Search for the cell housing the specified text and yield its (X, Y) center coordinate. 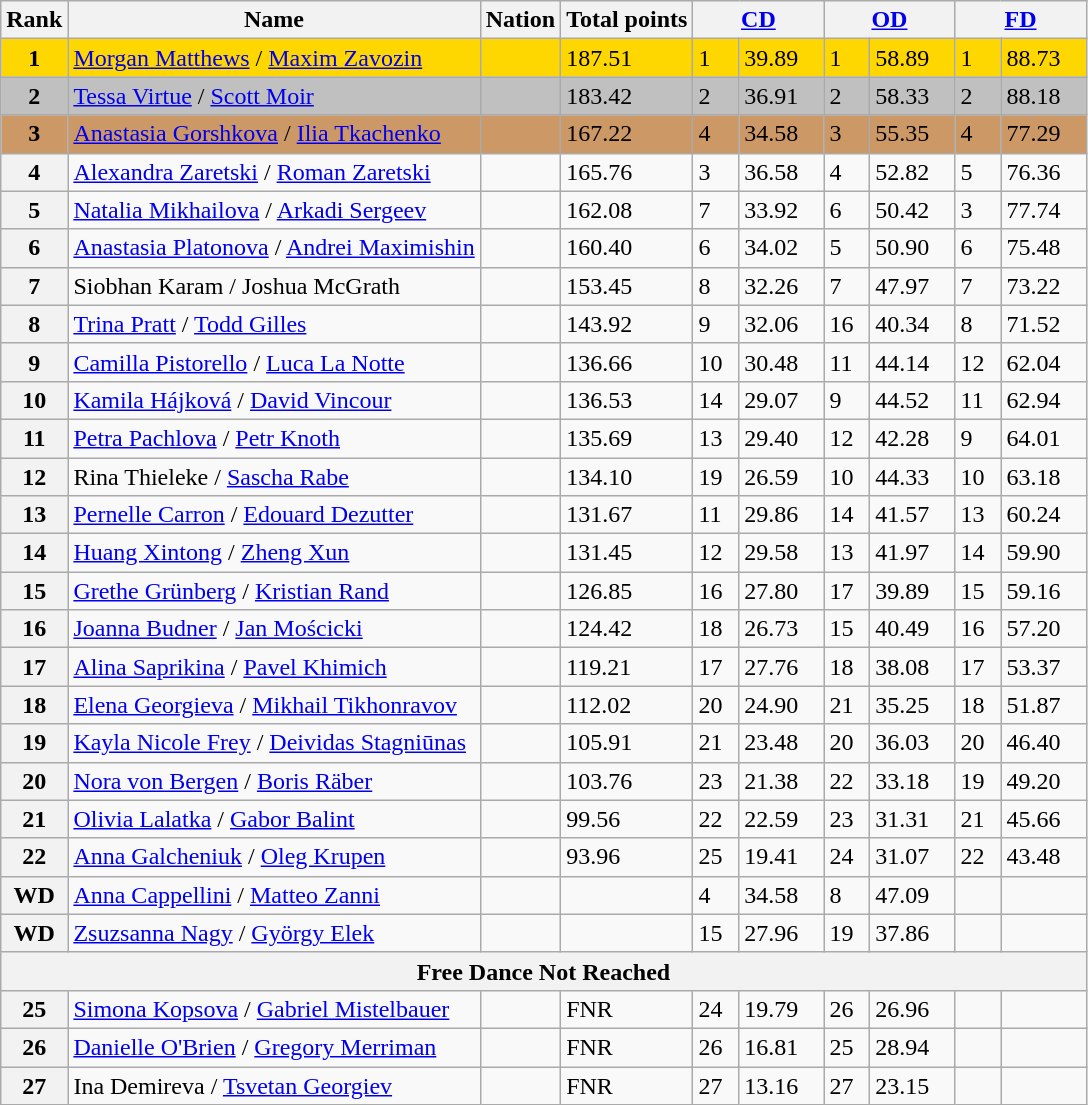
36.91 (782, 96)
27.76 (782, 667)
49.20 (1044, 781)
167.22 (627, 134)
16.81 (782, 1047)
Camilla Pistorello / Luca La Notte (274, 362)
Anna Cappellini / Matteo Zanni (274, 895)
Nora von Bergen / Boris Räber (274, 781)
160.40 (627, 248)
29.40 (782, 438)
75.48 (1044, 248)
165.76 (627, 172)
32.06 (782, 324)
73.22 (1044, 286)
31.07 (912, 857)
50.90 (912, 248)
Anastasia Gorshkova / Ilia Tkachenko (274, 134)
76.36 (1044, 172)
29.58 (782, 553)
Morgan Matthews / Maxim Zavozin (274, 58)
47.09 (912, 895)
62.04 (1044, 362)
31.31 (912, 819)
59.16 (1044, 591)
43.48 (1044, 857)
50.42 (912, 210)
Grethe Grünberg / Kristian Rand (274, 591)
Tessa Virtue / Scott Moir (274, 96)
44.33 (912, 477)
Simona Kopsova / Gabriel Mistelbauer (274, 1009)
Joanna Budner / Jan Mościcki (274, 629)
Olivia Lalatka / Gabor Balint (274, 819)
126.85 (627, 591)
CD (758, 20)
62.94 (1044, 400)
24.90 (782, 705)
OD (890, 20)
136.53 (627, 400)
59.90 (1044, 553)
119.21 (627, 667)
Rina Thieleke / Sascha Rabe (274, 477)
26.73 (782, 629)
32.26 (782, 286)
135.69 (627, 438)
187.51 (627, 58)
Alexandra Zaretski / Roman Zaretski (274, 172)
57.20 (1044, 629)
36.03 (912, 743)
21.38 (782, 781)
136.66 (627, 362)
19.79 (782, 1009)
58.33 (912, 96)
51.87 (1044, 705)
47.97 (912, 286)
Rank (34, 20)
23.15 (912, 1085)
41.97 (912, 553)
36.58 (782, 172)
46.40 (1044, 743)
63.18 (1044, 477)
131.45 (627, 553)
Huang Xintong / Zheng Xun (274, 553)
35.25 (912, 705)
Anna Galcheniuk / Oleg Krupen (274, 857)
99.56 (627, 819)
105.91 (627, 743)
26.59 (782, 477)
153.45 (627, 286)
93.96 (627, 857)
143.92 (627, 324)
112.02 (627, 705)
44.52 (912, 400)
183.42 (627, 96)
29.86 (782, 515)
44.14 (912, 362)
88.73 (1044, 58)
Anastasia Platonova / Andrei Maximishin (274, 248)
33.92 (782, 210)
22.59 (782, 819)
FD (1020, 20)
162.08 (627, 210)
Siobhan Karam / Joshua McGrath (274, 286)
Pernelle Carron / Edouard Dezutter (274, 515)
28.94 (912, 1047)
71.52 (1044, 324)
55.35 (912, 134)
52.82 (912, 172)
Natalia Mikhailova / Arkadi Sergeev (274, 210)
Petra Pachlova / Petr Knoth (274, 438)
19.41 (782, 857)
29.07 (782, 400)
Kayla Nicole Frey / Deividas Stagniūnas (274, 743)
Danielle O'Brien / Gregory Merriman (274, 1047)
60.24 (1044, 515)
58.89 (912, 58)
103.76 (627, 781)
41.57 (912, 515)
33.18 (912, 781)
77.29 (1044, 134)
Ina Demireva / Tsvetan Georgiev (274, 1085)
13.16 (782, 1085)
Nation (520, 20)
Name (274, 20)
Trina Pratt / Todd Gilles (274, 324)
Free Dance Not Reached (544, 971)
40.49 (912, 629)
88.18 (1044, 96)
134.10 (627, 477)
77.74 (1044, 210)
34.02 (782, 248)
27.80 (782, 591)
45.66 (1044, 819)
64.01 (1044, 438)
37.86 (912, 933)
Total points (627, 20)
Kamila Hájková / David Vincour (274, 400)
30.48 (782, 362)
131.67 (627, 515)
42.28 (912, 438)
38.08 (912, 667)
27.96 (782, 933)
Zsuzsanna Nagy / György Elek (274, 933)
Alina Saprikina / Pavel Khimich (274, 667)
40.34 (912, 324)
26.96 (912, 1009)
124.42 (627, 629)
Elena Georgieva / Mikhail Tikhonravov (274, 705)
23.48 (782, 743)
53.37 (1044, 667)
